Determine the [x, y] coordinate at the center of the cell enclosing the given text.  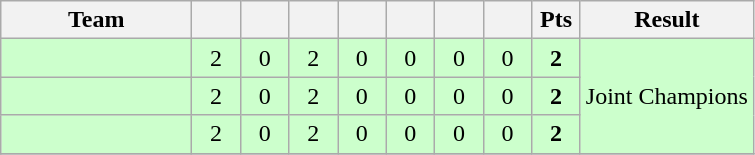
Joint Champions [666, 96]
Team [96, 20]
Result [666, 20]
Pts [556, 20]
